Determine the (X, Y) coordinate at the center of the cell enclosing the given text.  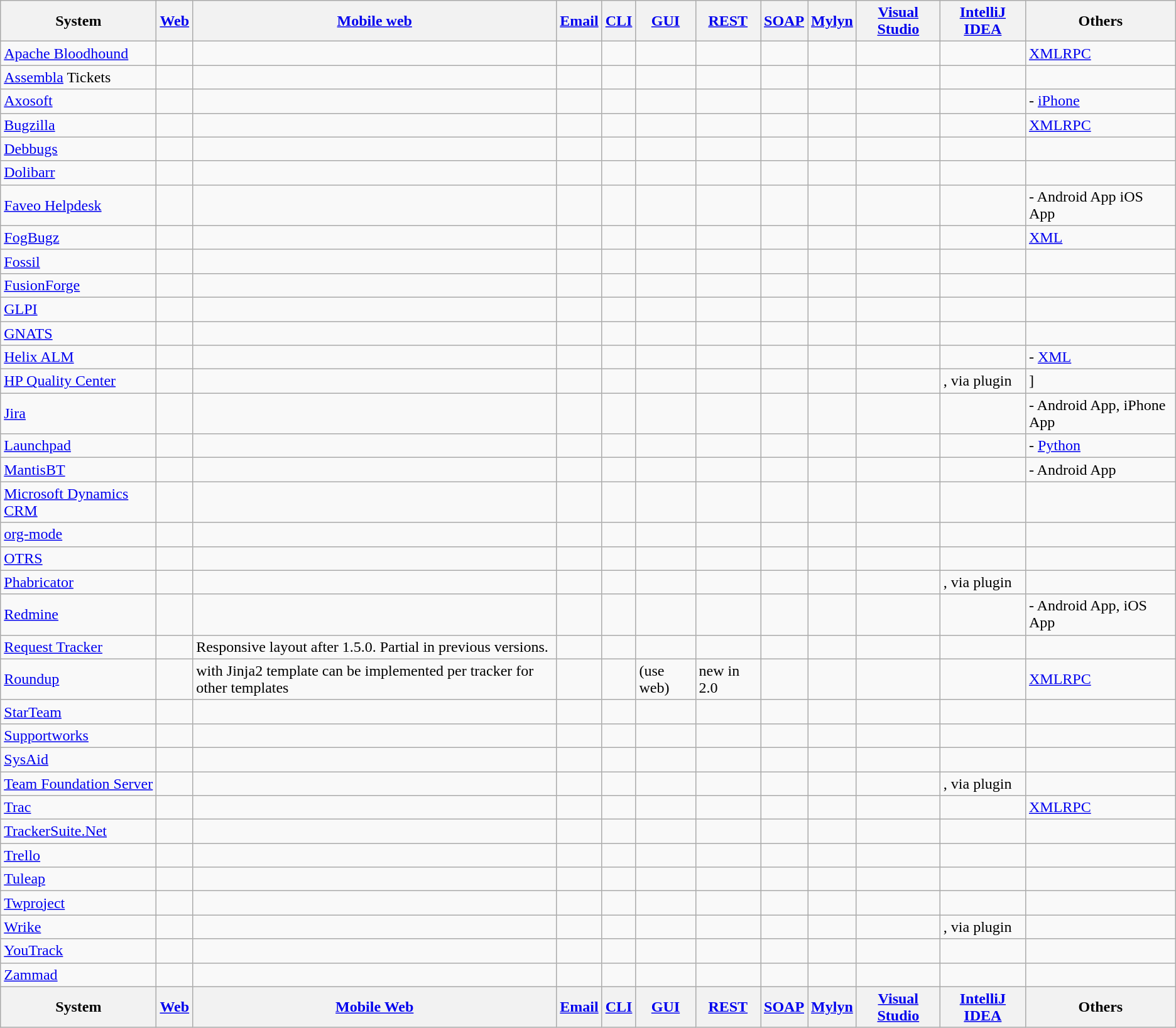
] (1101, 381)
Helix ALM (79, 357)
Wrike (79, 927)
Mobile Web (374, 1007)
FogBugz (79, 237)
Phabricator (79, 582)
Bugzilla (79, 125)
Supportworks (79, 735)
Launchpad (79, 446)
Tuleap (79, 879)
Mobile web (374, 21)
TrackerSuite.Net (79, 831)
Debbugs (79, 149)
Twproject (79, 903)
Axosoft (79, 101)
XML (1101, 237)
- Android App, iPhone App (1101, 413)
MantisBT (79, 470)
Redmine (79, 614)
Zammad (79, 975)
Fossil (79, 261)
Roundup (79, 679)
Jira (79, 413)
org-mode (79, 534)
GNATS (79, 333)
StarTeam (79, 711)
Faveo Helpdesk (79, 205)
Trello (79, 855)
- Android App iOS App (1101, 205)
- Android App, iOS App (1101, 614)
- iPhone (1101, 101)
HP Quality Center (79, 381)
SysAid (79, 759)
Assembla Tickets (79, 77)
Trac (79, 808)
Dolibarr (79, 173)
- XML (1101, 357)
Request Tracker (79, 647)
with Jinja2 template can be implemented per tracker for other templates (374, 679)
- Android App (1101, 470)
- Python (1101, 446)
GLPI (79, 309)
new in 2.0 (728, 679)
Responsive layout after 1.5.0. Partial in previous versions. (374, 647)
YouTrack (79, 951)
Apache Bloodhound (79, 53)
FusionForge (79, 285)
OTRS (79, 558)
(use web) (666, 679)
Team Foundation Server (79, 783)
Microsoft Dynamics CRM (79, 502)
